Provide the (x, y) coordinate of the cell's center where the given text is located.  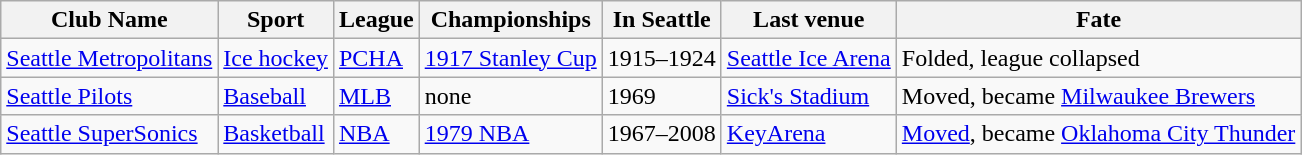
1969 (662, 96)
1915–1924 (662, 58)
Basketball (276, 134)
Folded, league collapsed (1098, 58)
Moved, became Oklahoma City Thunder (1098, 134)
none (510, 96)
Championships (510, 20)
KeyArena (808, 134)
MLB (376, 96)
1967–2008 (662, 134)
Ice hockey (276, 58)
Club Name (110, 20)
Moved, became Milwaukee Brewers (1098, 96)
1979 NBA (510, 134)
In Seattle (662, 20)
Baseball (276, 96)
Seattle Ice Arena (808, 58)
Sport (276, 20)
1917 Stanley Cup (510, 58)
Sick's Stadium (808, 96)
Seattle Metropolitans (110, 58)
Fate (1098, 20)
League (376, 20)
PCHA (376, 58)
Seattle Pilots (110, 96)
Seattle SuperSonics (110, 134)
Last venue (808, 20)
NBA (376, 134)
